Determine the (x, y) coordinate at the center of the cell enclosing the given text.  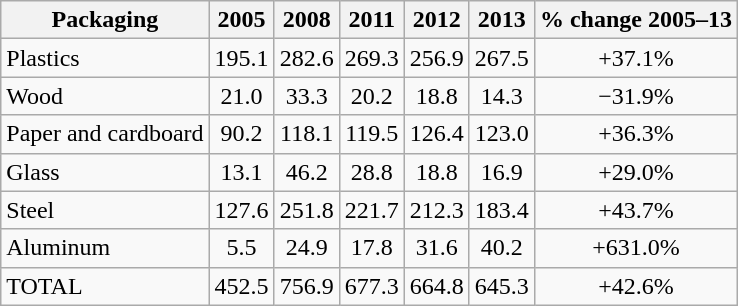
Glass (105, 172)
2005 (242, 20)
183.4 (502, 210)
31.6 (436, 248)
Plastics (105, 58)
+631.0% (636, 248)
33.3 (306, 96)
% change 2005–13 (636, 20)
123.0 (502, 134)
256.9 (436, 58)
14.3 (502, 96)
195.1 (242, 58)
13.1 (242, 172)
Wood (105, 96)
2008 (306, 20)
TOTAL (105, 286)
−31.9% (636, 96)
+36.3% (636, 134)
267.5 (502, 58)
452.5 (242, 286)
21.0 (242, 96)
+29.0% (636, 172)
Packaging (105, 20)
251.8 (306, 210)
212.3 (436, 210)
+37.1% (636, 58)
645.3 (502, 286)
2011 (372, 20)
2012 (436, 20)
756.9 (306, 286)
Aluminum (105, 248)
+42.6% (636, 286)
282.6 (306, 58)
221.7 (372, 210)
24.9 (306, 248)
90.2 (242, 134)
119.5 (372, 134)
20.2 (372, 96)
40.2 (502, 248)
677.3 (372, 286)
5.5 (242, 248)
664.8 (436, 286)
46.2 (306, 172)
Paper and cardboard (105, 134)
Steel (105, 210)
118.1 (306, 134)
127.6 (242, 210)
+43.7% (636, 210)
2013 (502, 20)
269.3 (372, 58)
16.9 (502, 172)
126.4 (436, 134)
28.8 (372, 172)
17.8 (372, 248)
